Return the (X, Y) coordinate for the center point of the cell that contains the specified text.  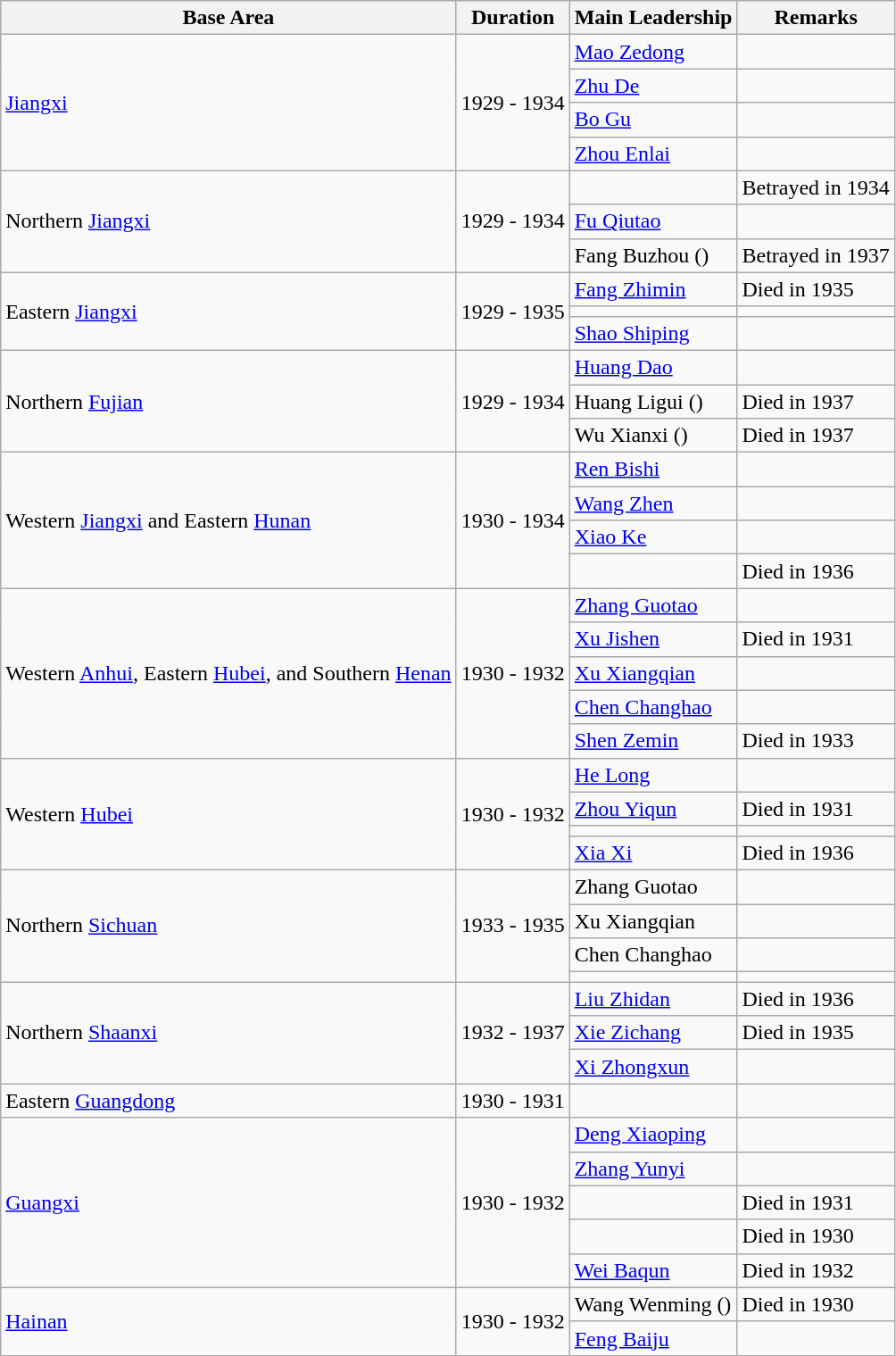
Eastern Guangdong (228, 1101)
Xiao Ke (653, 537)
Feng Baiju (653, 1338)
1933 - 1935 (512, 925)
Northern Shaanxi (228, 1033)
Remarks (816, 18)
Mao Zedong (653, 52)
1930 - 1931 (512, 1101)
Zhang Yunyi (653, 1169)
Duration (512, 18)
Base Area (228, 18)
Betrayed in 1937 (816, 255)
He Long (653, 775)
Liu Zhidan (653, 999)
Xi Zhongxun (653, 1067)
Betrayed in 1934 (816, 187)
1930 - 1934 (512, 520)
Zhou Yiqun (653, 809)
Shen Zemin (653, 741)
Died in 1932 (816, 1270)
Main Leadership (653, 18)
Bo Gu (653, 120)
Fang Zhimin (653, 289)
Hainan (228, 1321)
Wang Wenming () (653, 1304)
Eastern Jiangxi (228, 311)
Died in 1933 (816, 741)
Northern Sichuan (228, 925)
Western Hubei (228, 814)
Wang Zhen (653, 503)
Wu Xianxi () (653, 436)
Wei Baqun (653, 1270)
Fang Buzhou () (653, 255)
Huang Dao (653, 367)
Shao Shiping (653, 333)
Northern Jiangxi (228, 221)
Western Jiangxi and Eastern Hunan (228, 520)
Zhou Enlai (653, 154)
Xu Jishen (653, 639)
Deng Xiaoping (653, 1135)
Guangxi (228, 1202)
Ren Bishi (653, 470)
Xie Zichang (653, 1033)
Northern Fujian (228, 401)
Huang Ligui () (653, 401)
Jiangxi (228, 103)
1929 - 1935 (512, 311)
1932 - 1937 (512, 1033)
Western Anhui, Eastern Hubei, and Southern Henan (228, 673)
Fu Qiutao (653, 221)
Xia Xi (653, 853)
Zhu De (653, 86)
